Return the [x, y] coordinate for the center point of the cell that contains the specified text.  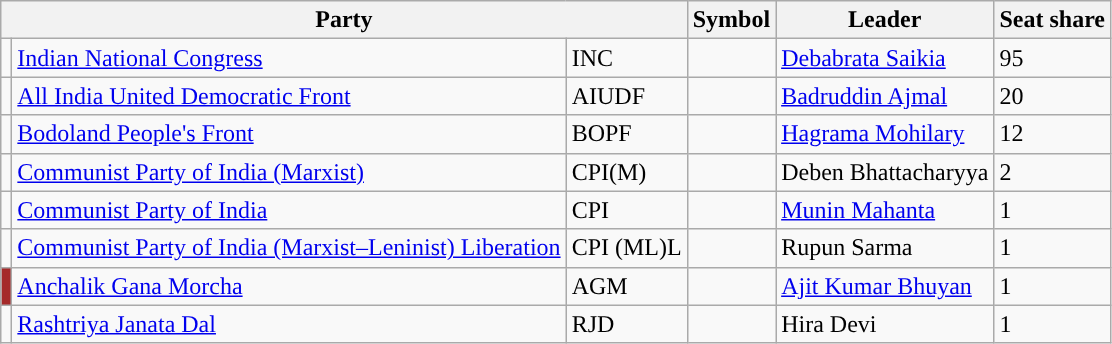
INC [626, 58]
12 [1052, 134]
Deben Bhattacharyya [885, 172]
2 [1052, 172]
All India United Democratic Front [289, 96]
RJD [626, 324]
AIUDF [626, 96]
Symbol [731, 20]
BOPF [626, 134]
Hagrama Mohilary [885, 134]
Badruddin Ajmal [885, 96]
CPI [626, 210]
Anchalik Gana Morcha [289, 286]
CPI(M) [626, 172]
CPI (ML)L [626, 248]
Rupun Sarma [885, 248]
Rashtriya Janata Dal [289, 324]
Bodoland People's Front [289, 134]
20 [1052, 96]
Indian National Congress [289, 58]
95 [1052, 58]
Munin Mahanta [885, 210]
Communist Party of India [289, 210]
Leader [885, 20]
Communist Party of India (Marxist–Leninist) Liberation [289, 248]
Ajit Kumar Bhuyan [885, 286]
Party [344, 20]
Communist Party of India (Marxist) [289, 172]
AGM [626, 286]
Hira Devi [885, 324]
Seat share [1052, 20]
Debabrata Saikia [885, 58]
